Scan for the cell matching the given text and deliver its (X, Y) coordinate at center. 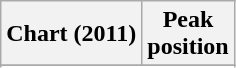
Peakposition (188, 34)
Chart (2011) (72, 34)
